Extract the [X, Y] coordinate from the center of the cell holding the provided text.  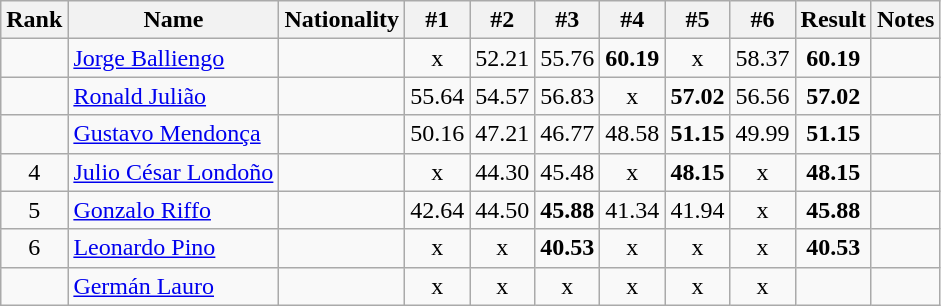
56.56 [762, 96]
Julio César Londoño [174, 172]
55.64 [438, 96]
45.48 [568, 172]
#6 [762, 20]
Rank [34, 20]
Name [174, 20]
54.57 [502, 96]
58.37 [762, 58]
Gustavo Mendonça [174, 134]
47.21 [502, 134]
Leonardo Pino [174, 248]
Gonzalo Riffo [174, 210]
#1 [438, 20]
Notes [905, 20]
#3 [568, 20]
Nationality [342, 20]
Germán Lauro [174, 286]
Result [833, 20]
52.21 [502, 58]
46.77 [568, 134]
44.30 [502, 172]
Jorge Balliengo [174, 58]
5 [34, 210]
4 [34, 172]
42.64 [438, 210]
#4 [632, 20]
Ronald Julião [174, 96]
41.94 [698, 210]
#2 [502, 20]
6 [34, 248]
#5 [698, 20]
44.50 [502, 210]
49.99 [762, 134]
50.16 [438, 134]
56.83 [568, 96]
55.76 [568, 58]
41.34 [632, 210]
48.58 [632, 134]
